Determine the [X, Y] coordinate at the center of the cell enclosing the given text.  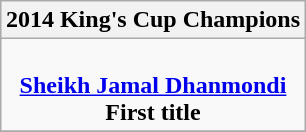
2014 King's Cup Champions [152, 20]
Sheikh Jamal Dhanmondi First title [152, 85]
